Scan for the cell matching the given text and deliver its [X, Y] coordinate at center. 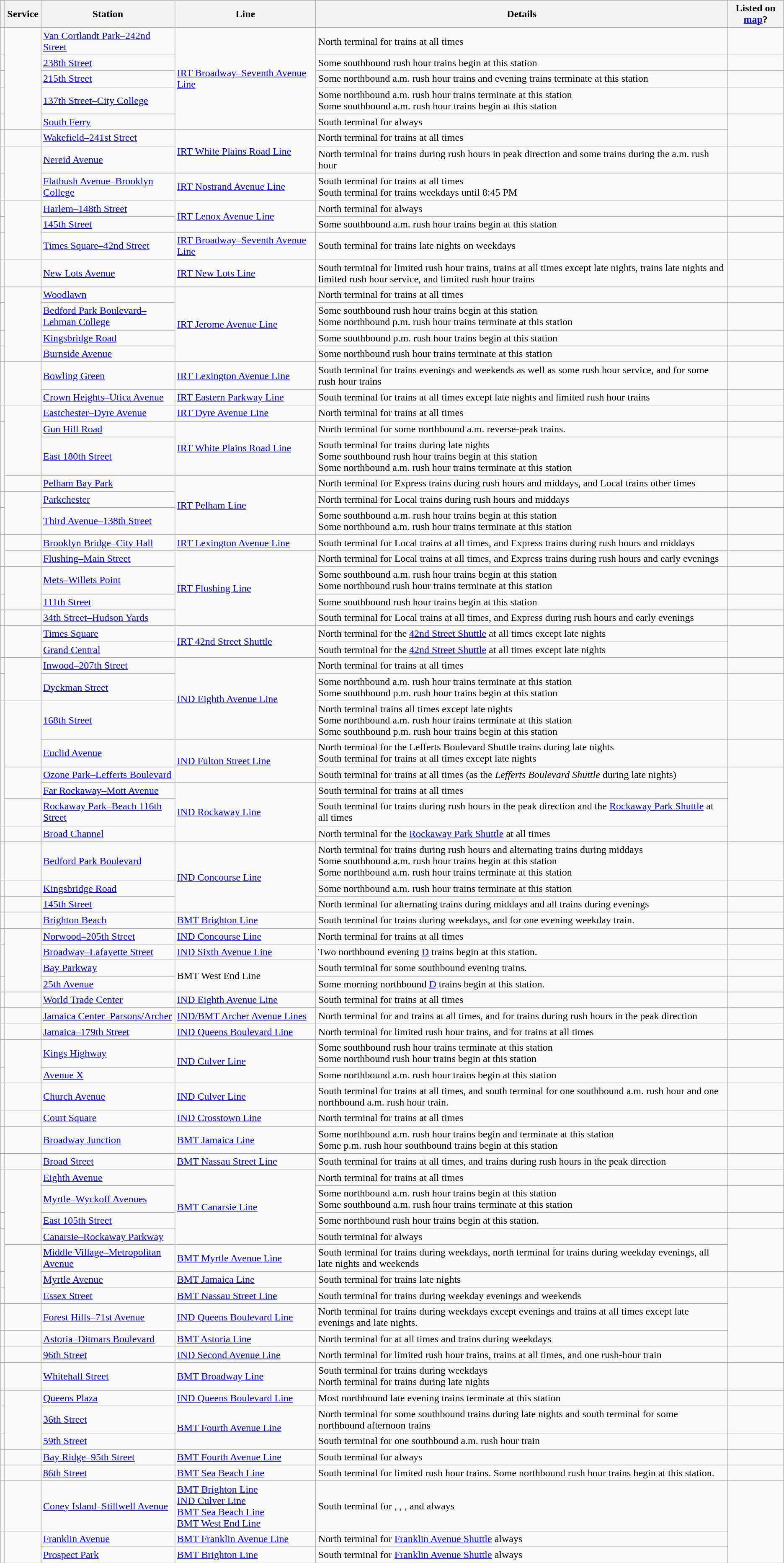
Some northbound a.m. rush hour trains begin at this stationSome southbound a.m. rush hour trains terminate at this station [522, 1199]
South terminal for Local trains at all times, and Express trains during rush hours and middays [522, 543]
IND Fulton Street Line [245, 761]
IRT Flushing Line [245, 588]
238th Street [108, 63]
Avenue X [108, 1075]
Details [522, 14]
Court Square [108, 1118]
IND Sixth Avenue Line [245, 952]
IRT 42nd Street Shuttle [245, 642]
168th Street [108, 720]
Some northbound rush hour trains begin at this station. [522, 1220]
BMT Sea Beach Line [245, 1473]
Station [108, 14]
Some northbound a.m. rush hour trains terminate at this stationSome southbound p.m. rush hour trains begin at this station [522, 687]
Rockaway Park–Beach 116th Street [108, 812]
Brighton Beach [108, 920]
Some southbound a.m. rush hour trains begin at this stationSome northbound rush hour trains terminate at this station [522, 580]
Burnside Avenue [108, 354]
Listed on map? [756, 14]
Nereid Avenue [108, 159]
Wakefield–241st Street [108, 138]
Myrtle Avenue [108, 1280]
Two northbound evening D trains begin at this station. [522, 952]
Essex Street [108, 1296]
South terminal for the 42nd Street Shuttle at all times except late nights [522, 650]
96th Street [108, 1355]
IRT Dyre Avenue Line [245, 413]
Jamaica–179th Street [108, 1032]
Broadway–Lafayette Street [108, 952]
BMT Myrtle Avenue Line [245, 1258]
Some southbound a.m. rush hour trains begin at this station [522, 224]
Some northbound rush hour trains terminate at this station [522, 354]
Some southbound a.m. rush hour trains begin at this stationSome northbound a.m. rush hour trains terminate at this station [522, 521]
Woodlawn [108, 295]
North terminal for alternating trains during middays and all trains during evenings [522, 904]
Church Avenue [108, 1097]
BMT Brighton LineIND Culver LineBMT Sea Beach LineBMT West End Line [245, 1506]
215th Street [108, 79]
BMT Canarsie Line [245, 1206]
South Ferry [108, 122]
North terminal for trains during rush hours in peak direction and some trains during the a.m. rush hour [522, 159]
Crown Heights–Utica Avenue [108, 397]
North terminal for Express trains during rush hours and middays, and Local trains other times [522, 483]
North terminal for and trains at all times, and for trains during rush hours in the peak direction [522, 1016]
South terminal for trains at all times (as the Lefferts Boulevard Shuttle during late nights) [522, 775]
Eastchester–Dyre Avenue [108, 413]
Prospect Park [108, 1555]
59th Street [108, 1441]
111th Street [108, 602]
IND Second Avenue Line [245, 1355]
Parkchester [108, 499]
North terminal for Local trains during rush hours and middays [522, 499]
North terminal for the Rockaway Park Shuttle at all times [522, 834]
34th Street–Hudson Yards [108, 618]
BMT West End Line [245, 976]
South terminal for trains late nights on weekdays [522, 245]
Dyckman Street [108, 687]
Gun Hill Road [108, 429]
Some northbound a.m. rush hour trains begin at this station [522, 1075]
North terminal for some northbound a.m. reverse-peak trains. [522, 429]
Jamaica Center–Parsons/Archer [108, 1016]
Astoria–Ditmars Boulevard [108, 1339]
North terminal for the Lefferts Boulevard Shuttle trains during late nightsSouth terminal for trains at all times except late nights [522, 753]
North terminal for Local trains at all times, and Express trains during rush hours and early evenings [522, 558]
IRT Pelham Line [245, 505]
Canarsie–Rockaway Parkway [108, 1236]
East 105th Street [108, 1220]
IND Rockaway Line [245, 812]
BMT Broadway Line [245, 1377]
Mets–Willets Point [108, 580]
Grand Central [108, 650]
South terminal for trains at all timesSouth terminal for trains weekdays until 8:45 PM [522, 187]
South terminal for trains at all times, and south terminal for one southbound a.m. rush hour and one northbound a.m. rush hour train. [522, 1097]
Euclid Avenue [108, 753]
Some southbound p.m. rush hour trains begin at this station [522, 338]
Myrtle–Wyckoff Avenues [108, 1199]
South terminal for one southbound a.m. rush hour train [522, 1441]
Forest Hills–71st Avenue [108, 1317]
Queens Plaza [108, 1398]
North terminal for always [522, 208]
South terminal for trains at all times except late nights and limited rush hour trains [522, 397]
South terminal for trains evenings and weekends as well as some rush hour service, and for some rush hour trains [522, 375]
Bowling Green [108, 375]
Bedford Park Boulevard [108, 861]
North terminal for trains during weekdays except evenings and trains at all times except late evenings and late nights. [522, 1317]
Van Cortlandt Park–242nd Street [108, 41]
36th Street [108, 1419]
South terminal for Franklin Avenue Shuttle always [522, 1555]
Some morning northbound D trains begin at this station. [522, 984]
Some northbound a.m. rush hour trains terminate at this station [522, 888]
Broadway Junction [108, 1139]
Middle Village–Metropolitan Avenue [108, 1258]
North terminal for some southbound trains during late nights and south terminal for some northbound afternoon trains [522, 1419]
Flatbush Avenue–Brooklyn College [108, 187]
South terminal for trains during weekdaysNorth terminal for trains during late nights [522, 1377]
Times Square–42nd Street [108, 245]
Norwood–205th Street [108, 936]
Kings Highway [108, 1053]
Line [245, 14]
Brooklyn Bridge–City Hall [108, 543]
Franklin Avenue [108, 1539]
Some northbound a.m. rush hour trains and evening trains terminate at this station [522, 79]
North terminal for at all times and trains during weekdays [522, 1339]
Some southbound rush hour trains terminate at this stationSome northbound rush hour trains begin at this station [522, 1053]
IRT Lenox Avenue Line [245, 216]
Coney Island–Stillwell Avenue [108, 1506]
Bay Parkway [108, 968]
South terminal for trains during rush hours in the peak direction and the Rockaway Park Shuttle at all times [522, 812]
Eighth Avenue [108, 1177]
Bedford Park Boulevard–Lehman College [108, 317]
South terminal for trains during weekdays, and for one evening weekday train. [522, 920]
South terminal for trains during weekdays, north terminal for trains during weekday evenings, all late nights and weekends [522, 1258]
South terminal for some southbound evening trains. [522, 968]
Whitehall Street [108, 1377]
BMT Franklin Avenue Line [245, 1539]
South terminal for , , , and always [522, 1506]
South terminal for limited rush hour trains. Some northbound rush hour trains begin at this station. [522, 1473]
IND Crosstown Line [245, 1118]
Broad Street [108, 1161]
Harlem–148th Street [108, 208]
North terminal for limited rush hour trains, and for trains at all times [522, 1032]
BMT Astoria Line [245, 1339]
IRT Nostrand Avenue Line [245, 187]
Service [23, 14]
Some northbound a.m. rush hour trains terminate at this stationSome southbound a.m. rush hour trains begin at this station [522, 101]
New Lots Avenue [108, 273]
IRT New Lots Line [245, 273]
25th Avenue [108, 984]
North terminal for the 42nd Street Shuttle at all times except late nights [522, 634]
South terminal for Local trains at all times, and Express during rush hours and early evenings [522, 618]
Broad Channel [108, 834]
South terminal for trains at all times, and trains during rush hours in the peak direction [522, 1161]
Times Square [108, 634]
World Trade Center [108, 1000]
South terminal for trains late nights [522, 1280]
Far Rockaway–Mott Avenue [108, 791]
137th Street–City College [108, 101]
Flushing–Main Street [108, 558]
Some southbound rush hour trains begin at this stationSome northbound p.m. rush hour trains terminate at this station [522, 317]
IRT Jerome Avenue Line [245, 324]
Pelham Bay Park [108, 483]
East 180th Street [108, 456]
South terminal for trains during weekday evenings and weekends [522, 1296]
North terminal for Franklin Avenue Shuttle always [522, 1539]
Most northbound late evening trains terminate at this station [522, 1398]
86th Street [108, 1473]
IND/BMT Archer Avenue Lines [245, 1016]
Inwood–207th Street [108, 666]
Some northbound a.m. rush hour trains begin and terminate at this stationSome p.m. rush hour southbound trains begin at this station [522, 1139]
IRT Eastern Parkway Line [245, 397]
Ozone Park–Lefferts Boulevard [108, 775]
Third Avenue–138th Street [108, 521]
Bay Ridge–95th Street [108, 1457]
North terminal for limited rush hour trains, trains at all times, and one rush-hour train [522, 1355]
